For the text-containing cell, return its midpoint in [X, Y] coordinate format. 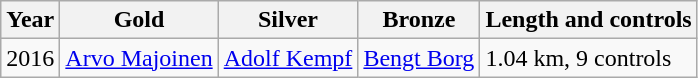
Gold [139, 20]
Arvo Majoinen [139, 58]
1.04 km, 9 controls [588, 58]
Bronze [419, 20]
Silver [288, 20]
Year [30, 20]
Adolf Kempf [288, 58]
Length and controls [588, 20]
Bengt Borg [419, 58]
2016 [30, 58]
